Return the (x, y) coordinate for the center point of the cell that contains the specified text.  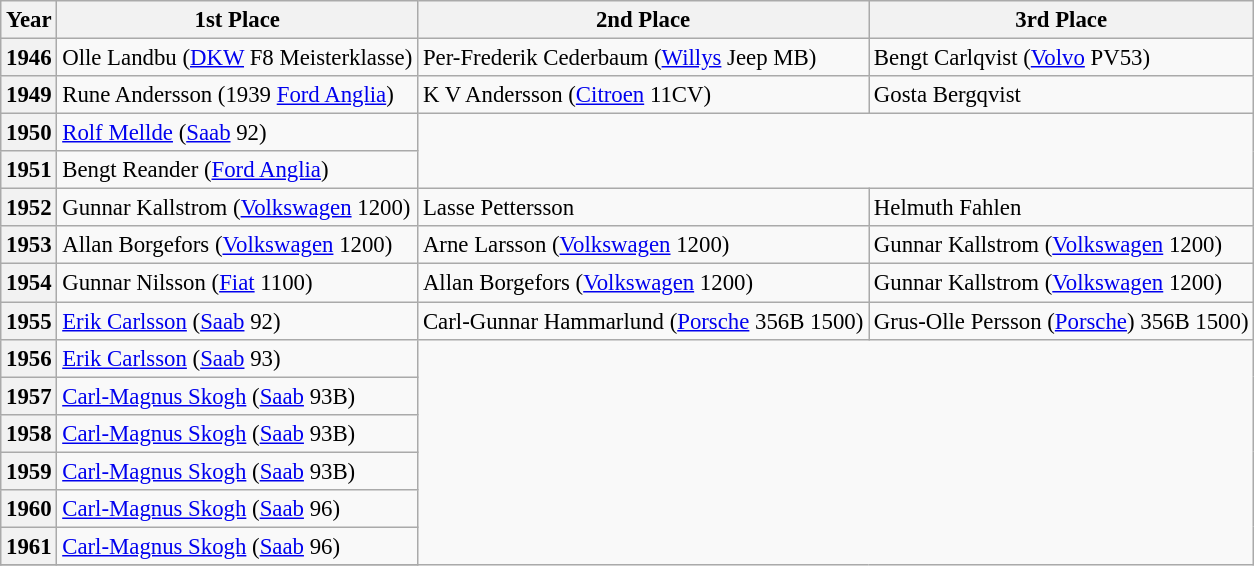
2nd Place (644, 20)
Bengt Carlqvist (Volvo PV53) (1062, 58)
Bengt Reander (Ford Anglia) (238, 170)
Rune Andersson (1939 Ford Anglia) (238, 95)
1954 (29, 283)
1961 (29, 546)
Erik Carlsson (Saab 93) (238, 358)
1959 (29, 471)
1st Place (238, 20)
1960 (29, 509)
1958 (29, 433)
1957 (29, 396)
Erik Carlsson (Saab 92) (238, 321)
Gosta Bergqvist (1062, 95)
1950 (29, 133)
Arne Larsson (Volkswagen 1200) (644, 245)
K V Andersson (Citroen 11CV) (644, 95)
Rolf Mellde (Saab 92) (238, 133)
1956 (29, 358)
Lasse Pettersson (644, 208)
Gunnar Nilsson (Fiat 1100) (238, 283)
1953 (29, 245)
Olle Landbu (DKW F8 Meisterklasse) (238, 58)
Carl-Gunnar Hammarlund (Porsche 356B 1500) (644, 321)
3rd Place (1062, 20)
1955 (29, 321)
Helmuth Fahlen (1062, 208)
Per-Frederik Cederbaum (Willys Jeep MB) (644, 58)
Year (29, 20)
1951 (29, 170)
1946 (29, 58)
1949 (29, 95)
Grus-Olle Persson (Porsche) 356B 1500) (1062, 321)
1952 (29, 208)
